Provide the [x, y] coordinate of the cell's center where the given text is located.  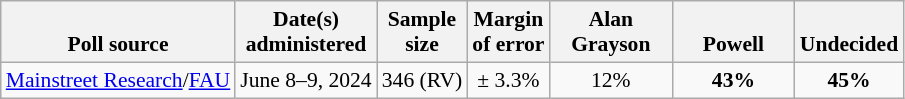
12% [612, 80]
Samplesize [422, 32]
Undecided [849, 32]
AlanGrayson [612, 32]
± 3.3% [508, 80]
Poll source [118, 32]
43% [734, 80]
Powell [734, 32]
346 (RV) [422, 80]
45% [849, 80]
Date(s)administered [306, 32]
Marginof error [508, 32]
Mainstreet Research/FAU [118, 80]
June 8–9, 2024 [306, 80]
